Determine the (x, y) coordinate at the center of the cell enclosing the given text.  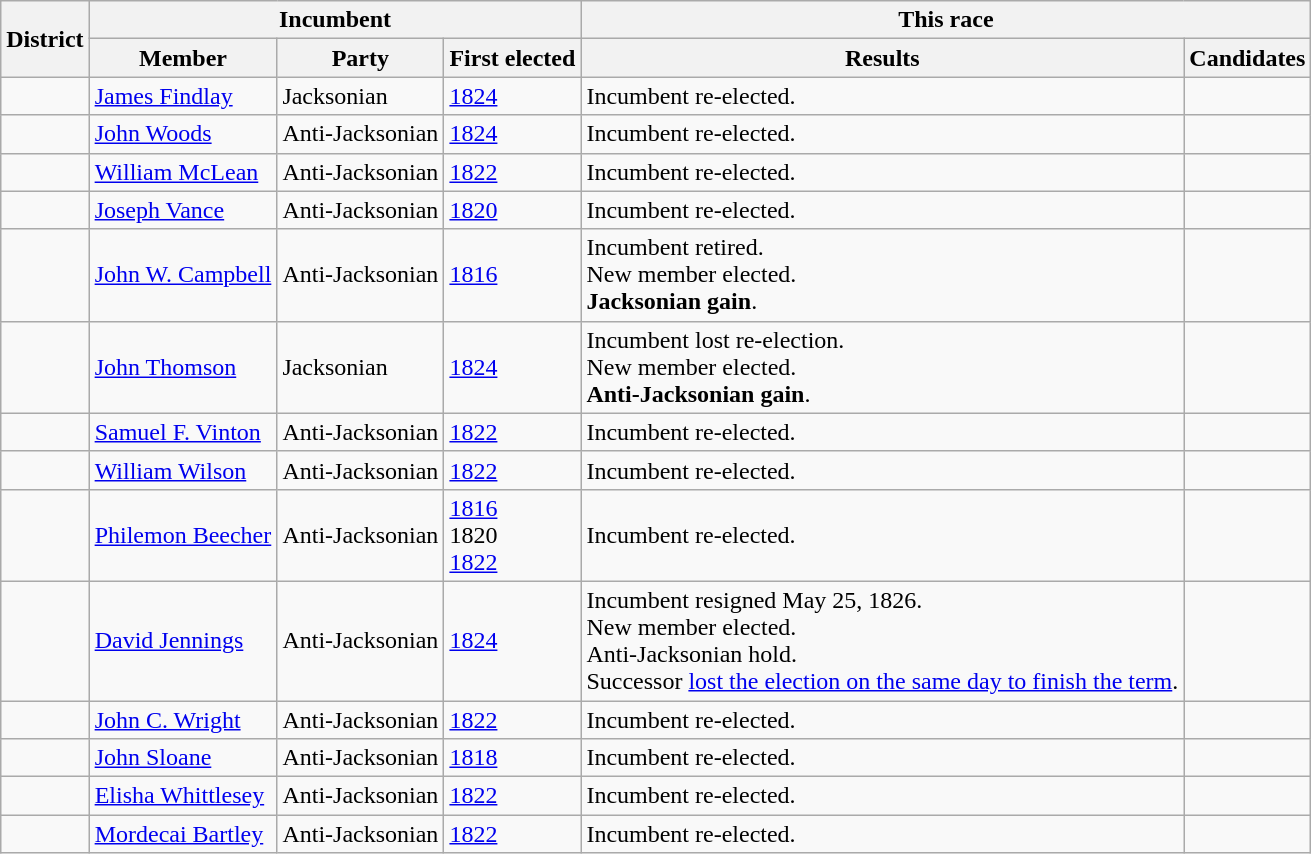
Member (183, 58)
18161820 1822 (512, 535)
District (45, 39)
Philemon Beecher (183, 535)
William Wilson (183, 470)
Incumbent lost re-election.New member elected.Anti-Jacksonian gain. (882, 367)
William McLean (183, 172)
Results (882, 58)
First elected (512, 58)
James Findlay (183, 96)
Joseph Vance (183, 210)
John W. Campbell (183, 275)
Candidates (1248, 58)
John C. Wright (183, 719)
David Jennings (183, 640)
This race (946, 20)
Samuel F. Vinton (183, 432)
John Sloane (183, 758)
1820 (512, 210)
Incumbent resigned May 25, 1826.New member elected.Anti-Jacksonian hold.Successor lost the election on the same day to finish the term. (882, 640)
Incumbent retired.New member elected.Jacksonian gain. (882, 275)
Incumbent (335, 20)
1816 (512, 275)
John Woods (183, 134)
John Thomson (183, 367)
Party (360, 58)
Elisha Whittlesey (183, 796)
1818 (512, 758)
Mordecai Bartley (183, 834)
